Output the (x, y) coordinate of the center of the cell containing the given text.  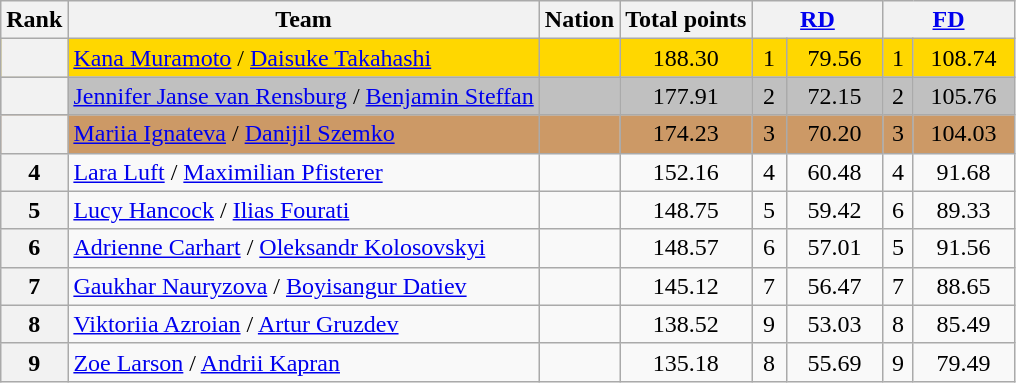
152.16 (686, 172)
Nation (579, 20)
148.75 (686, 210)
72.15 (834, 96)
Gaukhar Nauryzova / Boyisangur Datiev (304, 286)
89.33 (964, 210)
Total points (686, 20)
79.56 (834, 58)
56.47 (834, 286)
177.91 (686, 96)
91.56 (964, 248)
55.69 (834, 362)
Lara Luft / Maximilian Pfisterer (304, 172)
145.12 (686, 286)
Mariia Ignateva / Danijil Szemko (304, 134)
RD (818, 20)
174.23 (686, 134)
108.74 (964, 58)
59.42 (834, 210)
60.48 (834, 172)
Jennifer Janse van Rensburg / Benjamin Steffan (304, 96)
91.68 (964, 172)
Kana Muramoto / Daisuke Takahashi (304, 58)
138.52 (686, 324)
FD (948, 20)
79.49 (964, 362)
53.03 (834, 324)
Viktoriia Azroian / Artur Gruzdev (304, 324)
105.76 (964, 96)
Team (304, 20)
104.03 (964, 134)
70.20 (834, 134)
88.65 (964, 286)
Rank (34, 20)
Adrienne Carhart / Oleksandr Kolosovskyi (304, 248)
Lucy Hancock / Ilias Fourati (304, 210)
85.49 (964, 324)
148.57 (686, 248)
135.18 (686, 362)
Zoe Larson / Andrii Kapran (304, 362)
188.30 (686, 58)
57.01 (834, 248)
